Return [X, Y] of the center of cell containing provided text 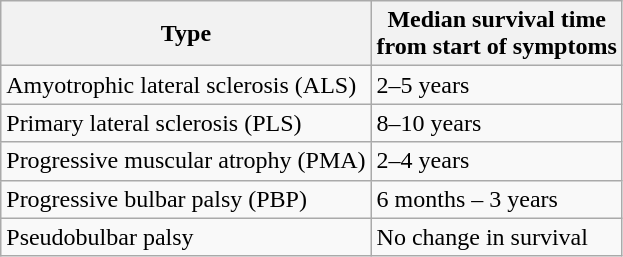
No change in survival [496, 237]
8–10 years [496, 123]
Type [186, 34]
Primary lateral sclerosis (PLS) [186, 123]
6 months – 3 years [496, 199]
Pseudobulbar palsy [186, 237]
Median survival time from start of symptoms [496, 34]
Progressive muscular atrophy (PMA) [186, 161]
Amyotrophic lateral sclerosis (ALS) [186, 85]
2–4 years [496, 161]
Progressive bulbar palsy (PBP) [186, 199]
2–5 years [496, 85]
